Capture the cell that displays the provided text and extract its (X, Y) central coordinate. 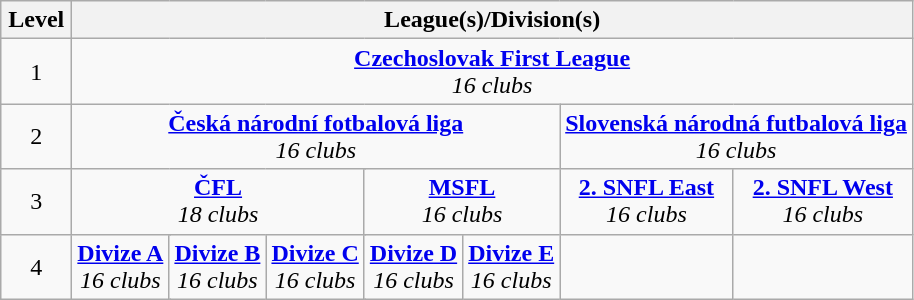
2 (36, 136)
2. SNFL East16 clubs (646, 202)
Divize D16 clubs (413, 266)
1 (36, 72)
Divize C16 clubs (315, 266)
ČFL18 clubs (218, 202)
MSFL16 clubs (462, 202)
Slovenská národná futbalová liga16 clubs (736, 136)
League(s)/Division(s) (492, 20)
4 (36, 266)
Divize B16 clubs (218, 266)
2. SNFL West16 clubs (822, 202)
Divize E16 clubs (512, 266)
Level (36, 20)
3 (36, 202)
Česká národní fotbalová liga16 clubs (316, 136)
Divize A16 clubs (120, 266)
Czechoslovak First League16 clubs (492, 72)
